Capture the cell that displays the provided text and extract its [x, y] central coordinate. 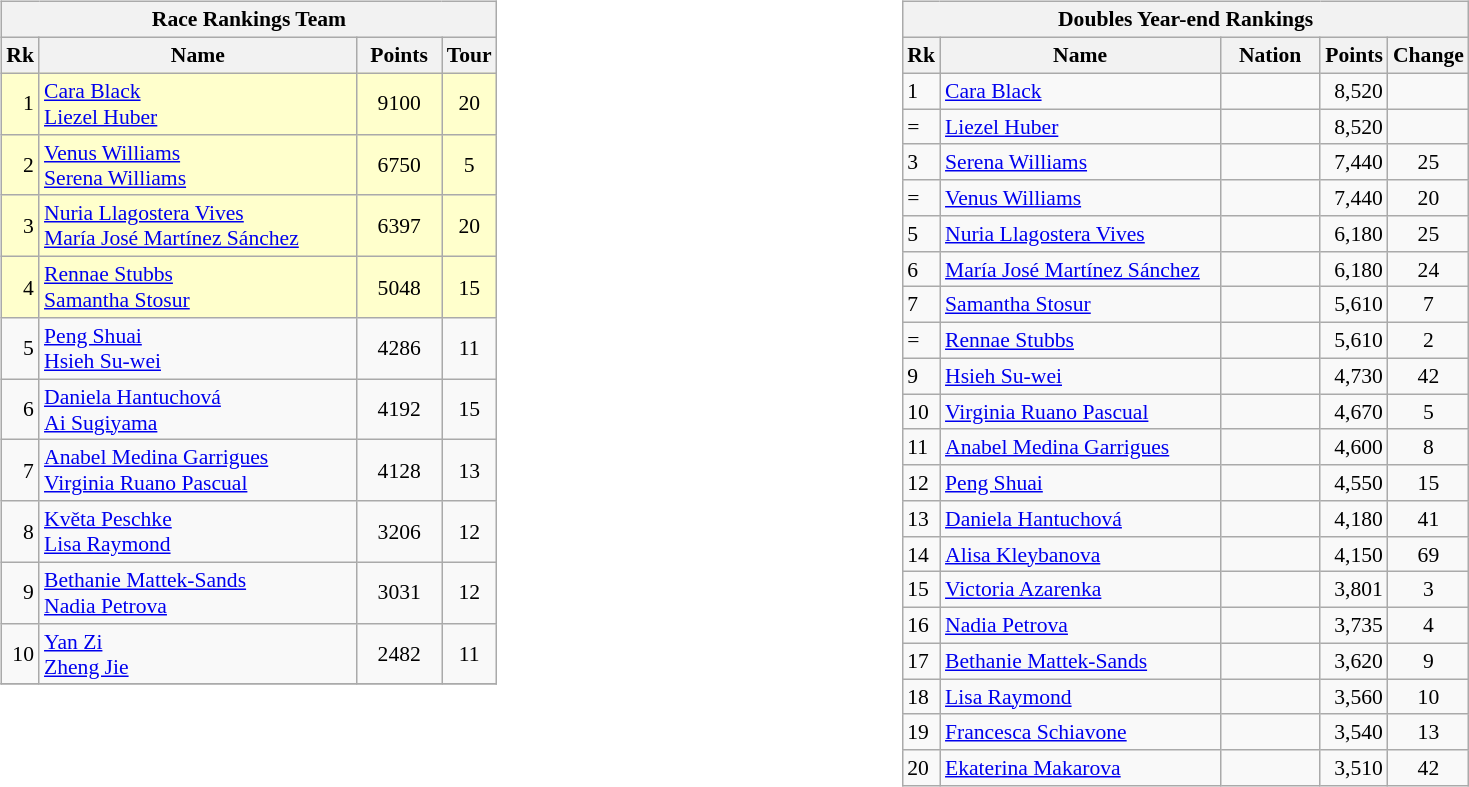
69 [1428, 554]
Peng Shuai [1080, 483]
3,560 [1354, 697]
Cara Black Liezel Huber [198, 104]
6750 [400, 164]
Cara Black [1080, 91]
Nuria Llagostera Vives María José Martínez Sánchez [198, 226]
Nation [1270, 55]
3,801 [1354, 590]
Nadia Petrova [1080, 625]
3,540 [1354, 732]
3031 [400, 592]
Daniela Hantuchová Ai Sugiyama [198, 410]
Alisa Kleybanova [1080, 554]
2482 [400, 654]
Virginia Ruano Pascual [1080, 412]
Hsieh Su-wei [1080, 376]
Doubles Year-end Rankings [1186, 20]
María José Martínez Sánchez [1080, 269]
4286 [400, 348]
Venus Williams Serena Williams [198, 164]
5048 [400, 286]
Peng Shuai Hsieh Su-wei [198, 348]
Francesca Schiavone [1080, 732]
Rennae Stubbs [1080, 340]
4,600 [1354, 447]
Bethanie Mattek-Sands [1080, 661]
Venus Williams [1080, 198]
Lisa Raymond [1080, 697]
Tour [470, 55]
9100 [400, 104]
3,510 [1354, 768]
Bethanie Mattek-Sands Nadia Petrova [198, 592]
17 [921, 661]
Change [1428, 55]
Race Rankings Team [248, 20]
Květa Peschke Lisa Raymond [198, 532]
4192 [400, 410]
4,670 [1354, 412]
16 [921, 625]
41 [1428, 519]
Samantha Stosur [1080, 305]
3206 [400, 532]
4,730 [1354, 376]
6397 [400, 226]
3,620 [1354, 661]
Liezel Huber [1080, 127]
Yan Zi Zheng Jie [198, 654]
4,550 [1354, 483]
Nuria Llagostera Vives [1080, 234]
Rennae Stubbs Samantha Stosur [198, 286]
4128 [400, 470]
Anabel Medina Garrigues [1080, 447]
Anabel Medina Garrigues Virginia Ruano Pascual [198, 470]
4,180 [1354, 519]
18 [921, 697]
Serena Williams [1080, 162]
3,735 [1354, 625]
4,150 [1354, 554]
Daniela Hantuchová [1080, 519]
24 [1428, 269]
19 [921, 732]
14 [921, 554]
Victoria Azarenka [1080, 590]
Ekaterina Makarova [1080, 768]
